Return (x, y) of the center of cell containing provided text 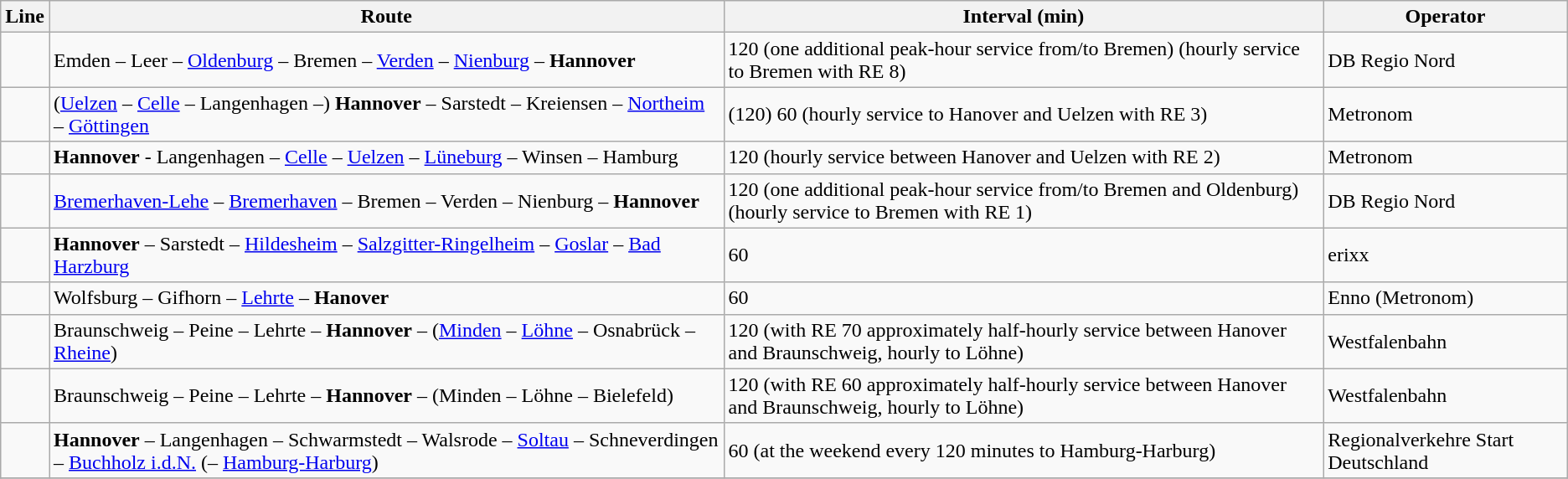
Braunschweig – Peine – Lehrte – Hannover – (Minden – Löhne – Osnabrück – Rheine) (386, 342)
Hannover – Langenhagen – Schwarmstedt – Walsrode – Soltau – Schneverdingen – Buchholz i.d.N. (– Hamburg-Harburg) (386, 451)
Wolfsburg – Gifhorn – Lehrte – Hanover (386, 298)
Line (25, 17)
Route (386, 17)
Bremerhaven-Lehe – Bremerhaven – Bremen – Verden – Nienburg – Hannover (386, 201)
120 (one additional peak-hour service from/to Bremen) (hourly service to Bremen with RE 8) (1024, 60)
Braunschweig – Peine – Lehrte – Hannover – (Minden – Löhne – Bielefeld) (386, 395)
120 (one additional peak-hour service from/to Bremen and Oldenburg) (hourly service to Bremen with RE 1) (1024, 201)
120 (hourly service between Hanover and Uelzen with RE 2) (1024, 157)
Hannover – Sarstedt – Hildesheim – Salzgitter-Ringelheim – Goslar – Bad Harzburg (386, 255)
Enno (Metronom) (1446, 298)
Hannover - Langenhagen – Celle – Uelzen – Lüneburg – Winsen – Hamburg (386, 157)
Interval (min) (1024, 17)
Regionalverkehre Start Deutschland (1446, 451)
60 (at the weekend every 120 minutes to Hamburg-Harburg) (1024, 451)
Emden – Leer – Oldenburg – Bremen – Verden – Nienburg – Hannover (386, 60)
120 (with RE 60 approximately half-hourly service between Hanover and Braunschweig, hourly to Löhne) (1024, 395)
Operator (1446, 17)
(120) 60 (hourly service to Hanover and Uelzen with RE 3) (1024, 114)
(Uelzen – Celle – Langenhagen –) Hannover – Sarstedt – Kreiensen – Northeim – Göttingen (386, 114)
120 (with RE 70 approximately half-hourly service between Hanover and Braunschweig, hourly to Löhne) (1024, 342)
erixx (1446, 255)
